Identify which cell holds the provided text, then report its [X, Y] central coordinate. 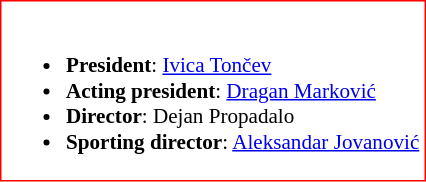
President: Ivica TončevActing president: Dragan MarkovićDirector: Dejan PropadaloSporting director: Aleksandar Jovanović [212, 90]
